From the cell containing the given text, extract its center point as [X, Y] coordinate. 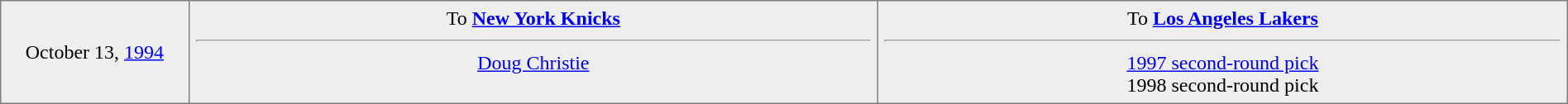
To New York KnicksDoug Christie [533, 52]
To Los Angeles Lakers1997 second-round pick1998 second-round pick [1223, 52]
October 13, 1994 [94, 52]
